Extract the [x, y] coordinate from the center of the cell holding the provided text.  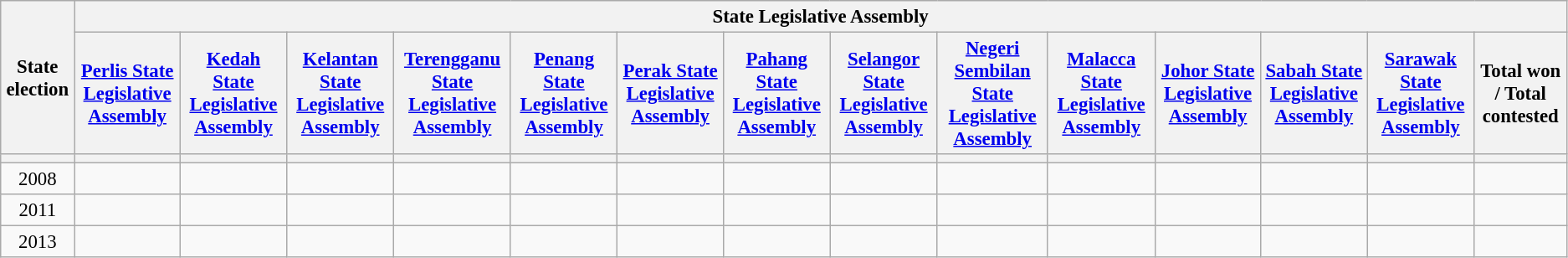
Penang State Legislative Assembly [564, 94]
Perak State Legislative Assembly [671, 94]
State election [38, 77]
2011 [38, 210]
Kedah State Legislative Assembly [233, 94]
Sarawak State Legislative Assembly [1421, 94]
Johor State Legislative Assembly [1208, 94]
2008 [38, 179]
State Legislative Assembly [821, 17]
2013 [38, 242]
Total won / Total contested [1521, 94]
Malacca State Legislative Assembly [1101, 94]
Sabah State Legislative Assembly [1314, 94]
Selangor State Legislative Assembly [884, 94]
Negeri Sembilan State Legislative Assembly [992, 94]
Terengganu State Legislative Assembly [452, 94]
Perlis State Legislative Assembly [127, 94]
Kelantan State Legislative Assembly [341, 94]
Pahang State Legislative Assembly [776, 94]
